Extract the (X, Y) coordinate from the center of the cell holding the provided text.  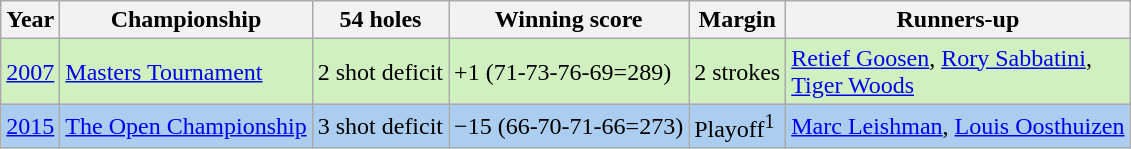
Masters Tournament (186, 72)
+1 (71-73-76-69=289) (569, 72)
−15 (66-70-71-66=273) (569, 126)
Championship (186, 20)
Year (30, 20)
2015 (30, 126)
2 strokes (738, 72)
The Open Championship (186, 126)
3 shot deficit (380, 126)
Margin (738, 20)
Marc Leishman, Louis Oosthuizen (958, 126)
Playoff1 (738, 126)
Winning score (569, 20)
Retief Goosen, Rory Sabbatini, Tiger Woods (958, 72)
Runners-up (958, 20)
2 shot deficit (380, 72)
54 holes (380, 20)
2007 (30, 72)
